Output the [x, y] coordinate of the center of the cell containing the given text.  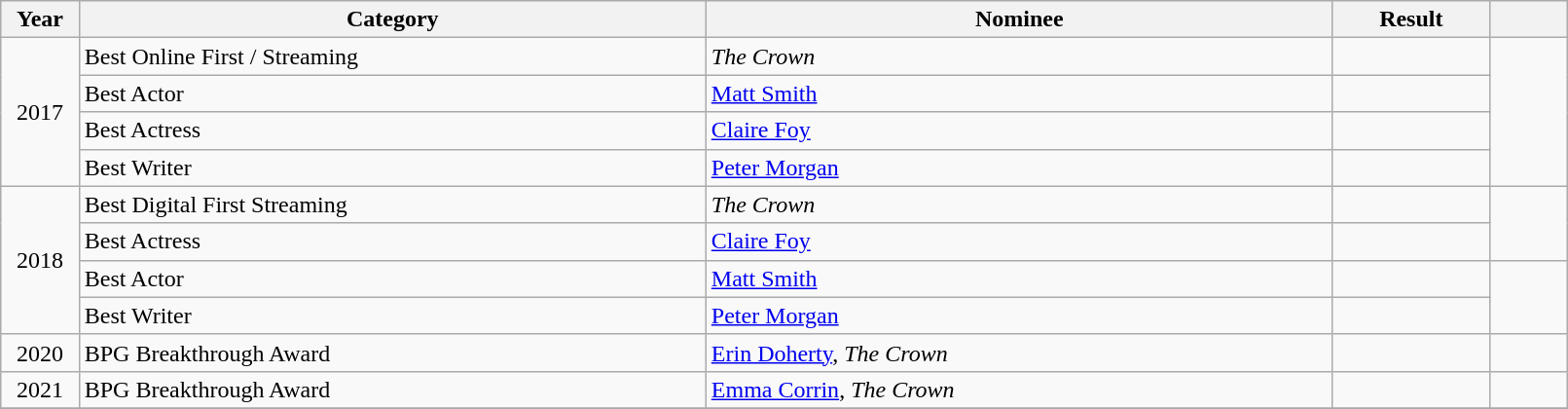
Emma Corrin, The Crown [1019, 390]
Erin Doherty, The Crown [1019, 353]
2021 [40, 390]
Best Digital First Streaming [392, 204]
Year [40, 19]
Nominee [1019, 19]
2017 [40, 112]
2018 [40, 260]
Best Online First / Streaming [392, 56]
2020 [40, 353]
Category [392, 19]
Result [1411, 19]
